Search for the cell housing the specified text and yield its [X, Y] center coordinate. 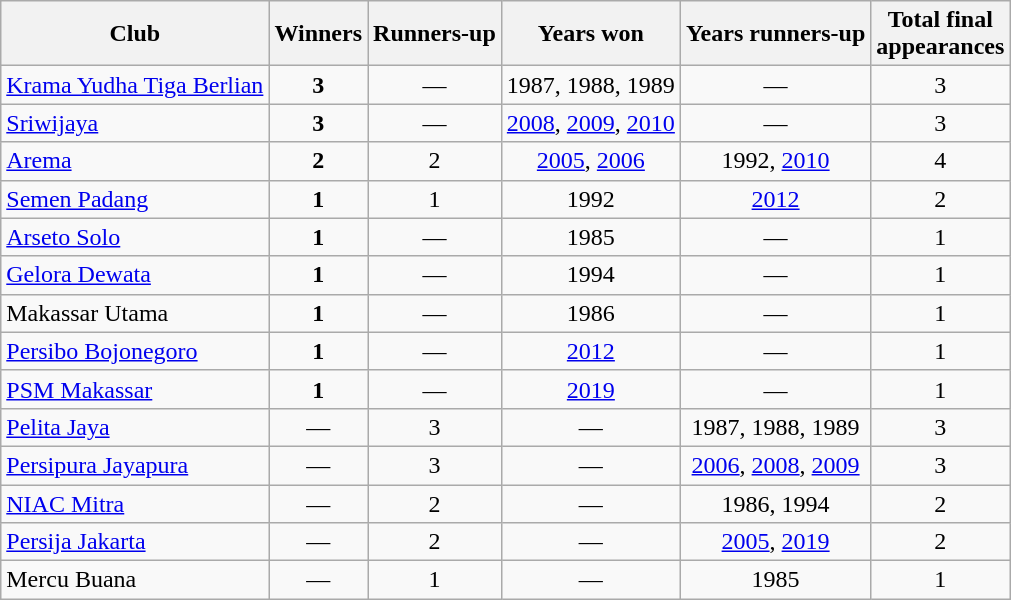
PSM Makassar [135, 389]
Persipura Jayapura [135, 465]
1986, 1994 [775, 503]
Krama Yudha Tiga Berlian [135, 85]
Total finalappearances [940, 34]
Makassar Utama [135, 313]
1994 [590, 275]
Mercu Buana [135, 580]
2005, 2019 [775, 542]
2019 [590, 389]
1992, 2010 [775, 161]
1986 [590, 313]
Pelita Jaya [135, 427]
1992 [590, 199]
Arema [135, 161]
2006, 2008, 2009 [775, 465]
Arseto Solo [135, 237]
Sriwijaya [135, 123]
Persibo Bojonegoro [135, 351]
Gelora Dewata [135, 275]
Persija Jakarta [135, 542]
2005, 2006 [590, 161]
Years won [590, 34]
Runners-up [435, 34]
Years runners-up [775, 34]
4 [940, 161]
2008, 2009, 2010 [590, 123]
Semen Padang [135, 199]
NIAC Mitra [135, 503]
Winners [318, 34]
Club [135, 34]
